Detect which cell encompasses the target text, then output its [x, y] center coordinate. 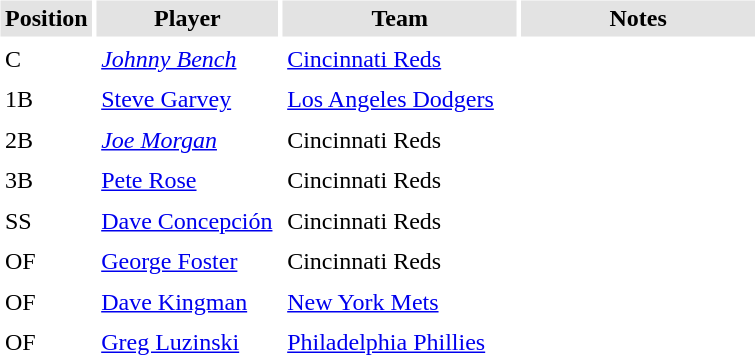
George Foster [188, 262]
Los Angeles Dodgers [400, 100]
C [46, 59]
Joe Morgan [188, 140]
Notes [638, 18]
New York Mets [400, 302]
SS [46, 221]
Pete Rose [188, 180]
Johnny Bench [188, 59]
Steve Garvey [188, 100]
Player [188, 18]
3B [46, 180]
Position [46, 18]
1B [46, 100]
Team [400, 18]
Dave Kingman [188, 302]
2B [46, 140]
Dave Concepción [188, 221]
